Capture the cell that displays the provided text and extract its (X, Y) central coordinate. 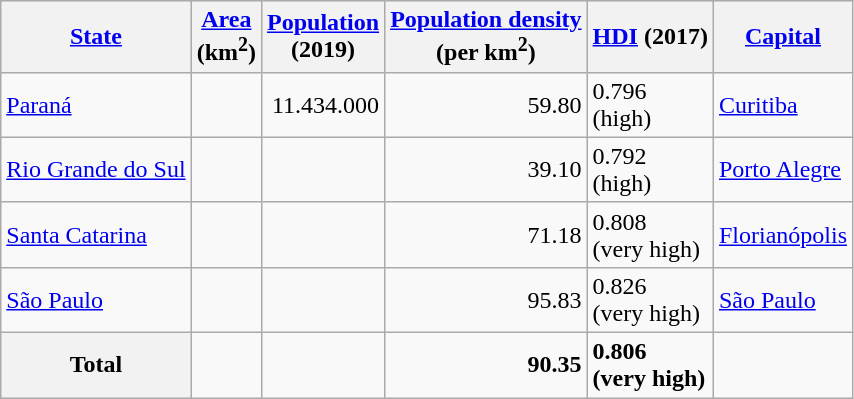
Curitiba (782, 104)
59.80 (486, 104)
Total (96, 366)
Rio Grande do Sul (96, 170)
Porto Alegre (782, 170)
90.35 (486, 366)
Paraná (96, 104)
0.826 (very high) (650, 300)
HDI (2017) (650, 37)
0.792 (high) (650, 170)
Capital (782, 37)
Population(2019) (324, 37)
71.18 (486, 234)
State (96, 37)
0.806 (very high) (650, 366)
95.83 (486, 300)
Santa Catarina (96, 234)
Area(km2) (226, 37)
Population density(per km2) (486, 37)
0.808 (very high) (650, 234)
Florianópolis (782, 234)
11.434.000 (324, 104)
0.796 (high) (650, 104)
39.10 (486, 170)
